Extract the (X, Y) coordinate from the center of the cell holding the provided text.  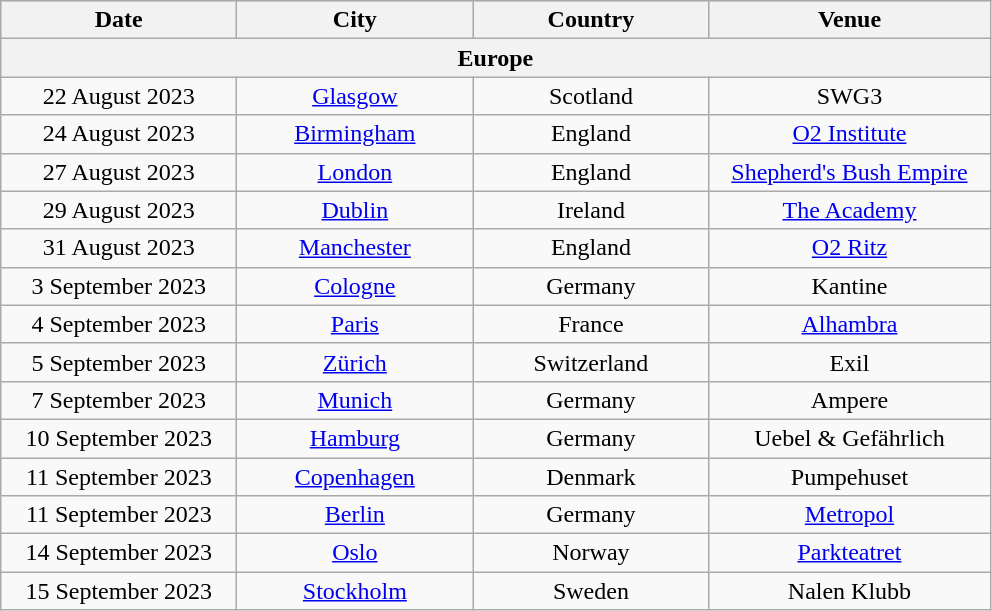
Date (119, 20)
Hamburg (355, 438)
Manchester (355, 248)
31 August 2023 (119, 248)
5 September 2023 (119, 362)
O2 Institute (850, 134)
Pumpehuset (850, 477)
Country (591, 20)
SWG3 (850, 96)
4 September 2023 (119, 324)
Venue (850, 20)
Glasgow (355, 96)
London (355, 172)
Birmingham (355, 134)
3 September 2023 (119, 286)
Europe (496, 58)
Paris (355, 324)
Exil (850, 362)
Berlin (355, 515)
22 August 2023 (119, 96)
Parkteatret (850, 553)
14 September 2023 (119, 553)
10 September 2023 (119, 438)
Switzerland (591, 362)
O2 Ritz (850, 248)
France (591, 324)
27 August 2023 (119, 172)
Alhambra (850, 324)
29 August 2023 (119, 210)
Scotland (591, 96)
Sweden (591, 591)
Dublin (355, 210)
Ireland (591, 210)
Norway (591, 553)
City (355, 20)
Nalen Klubb (850, 591)
Stockholm (355, 591)
Uebel & Gefährlich (850, 438)
Ampere (850, 400)
Zürich (355, 362)
Oslo (355, 553)
Denmark (591, 477)
Munich (355, 400)
15 September 2023 (119, 591)
Shepherd's Bush Empire (850, 172)
Kantine (850, 286)
Copenhagen (355, 477)
Cologne (355, 286)
24 August 2023 (119, 134)
The Academy (850, 210)
Metropol (850, 515)
7 September 2023 (119, 400)
